Capture the cell that displays the provided text and extract its (x, y) central coordinate. 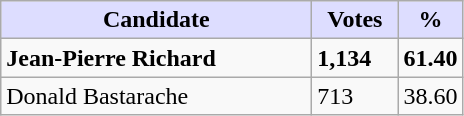
1,134 (355, 58)
% (430, 20)
713 (355, 96)
38.60 (430, 96)
Votes (355, 20)
61.40 (430, 58)
Jean-Pierre Richard (156, 58)
Candidate (156, 20)
Donald Bastarache (156, 96)
